For the text-containing cell, return its midpoint in [x, y] coordinate format. 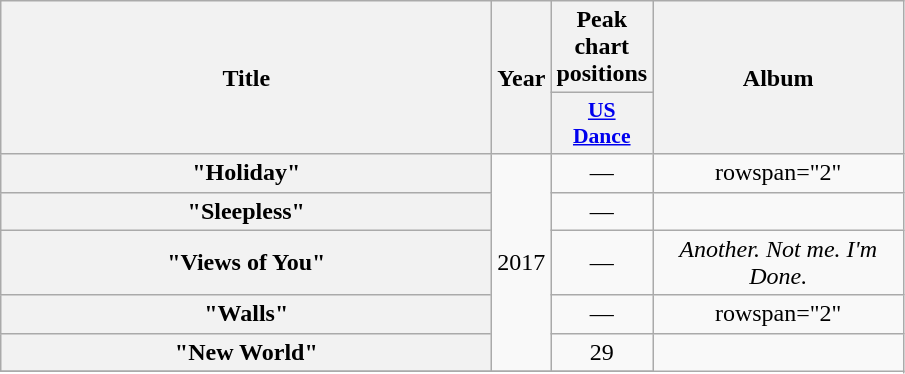
29 [602, 352]
"Walls" [246, 314]
Another. Not me. I'm Done. [778, 262]
Title [246, 78]
Album [778, 78]
"Holiday" [246, 173]
2017 [522, 262]
"Sleepless" [246, 211]
USDance [602, 124]
"Views of You" [246, 262]
"New World" [246, 352]
Peak chart positions [602, 47]
Year [522, 78]
